Locate the cell with the specified text and output its (X, Y) center coordinate. 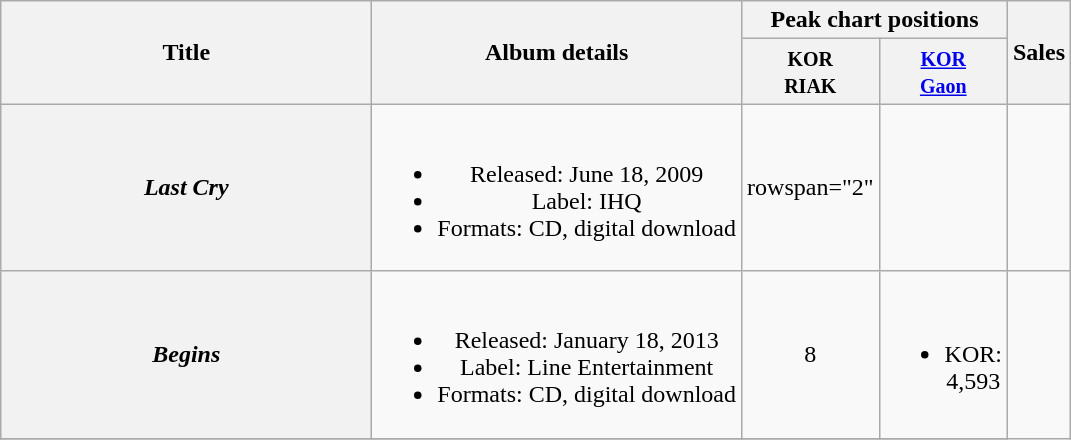
Released: June 18, 2009Label: IHQFormats: CD, digital download (557, 188)
Peak chart positions (875, 20)
Sales (1038, 52)
Title (186, 52)
KORRIAK (811, 72)
Begins (186, 354)
KOR: 4,593 (943, 354)
Album details (557, 52)
KORGaon (943, 72)
Released: January 18, 2013Label: Line EntertainmentFormats: CD, digital download (557, 354)
Last Cry (186, 188)
8 (811, 354)
rowspan="2" (811, 188)
